Find where the given text appears and provide that cell's center as [x, y] coordinate. 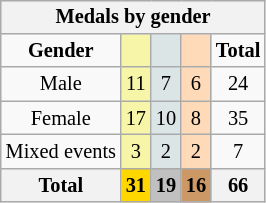
Male [61, 84]
8 [196, 118]
31 [136, 185]
19 [166, 185]
16 [196, 185]
24 [238, 84]
3 [136, 152]
Gender [61, 51]
11 [136, 84]
6 [196, 84]
35 [238, 118]
17 [136, 118]
Medals by gender [133, 17]
Female [61, 118]
Mixed events [61, 152]
66 [238, 185]
10 [166, 118]
